Return the (X, Y) coordinate for the center point of the cell that contains the specified text.  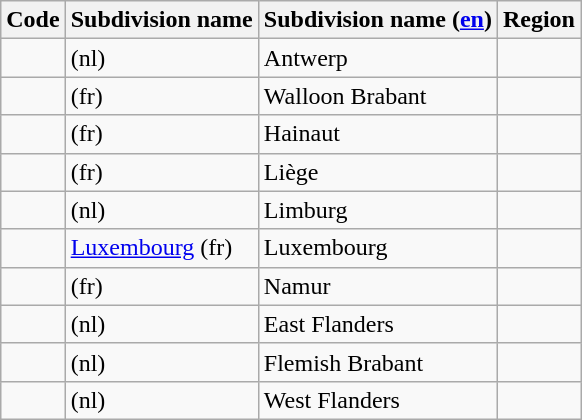
Hainaut (378, 134)
Antwerp (378, 58)
Walloon Brabant (378, 96)
Flemish Brabant (378, 362)
Subdivision name (162, 20)
Subdivision name (en) (378, 20)
Luxembourg (378, 248)
Code (33, 20)
Namur (378, 286)
Limburg (378, 210)
Luxembourg (fr) (162, 248)
East Flanders (378, 324)
Region (538, 20)
West Flanders (378, 400)
Liège (378, 172)
